Search for the cell housing the specified text and yield its [X, Y] center coordinate. 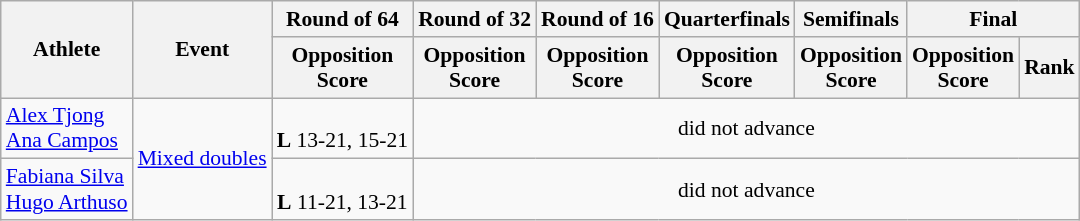
L 11-21, 13-21 [342, 190]
Round of 32 [474, 19]
Fabiana SilvaHugo Arthuso [67, 190]
Athlete [67, 50]
Mixed doubles [202, 159]
Rank [1050, 68]
L 13-21, 15-21 [342, 128]
Final [994, 19]
Round of 64 [342, 19]
Alex TjongAna Campos [67, 128]
Quarterfinals [727, 19]
Round of 16 [598, 19]
Semifinals [851, 19]
Event [202, 50]
